Locate the cell with the specified text and output its (x, y) center coordinate. 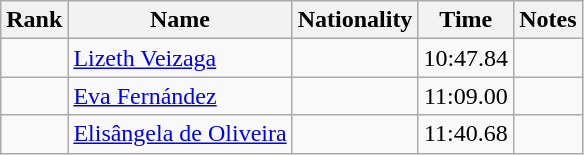
11:40.68 (466, 134)
Eva Fernández (180, 96)
Nationality (355, 20)
Rank (34, 20)
Name (180, 20)
Notes (548, 20)
10:47.84 (466, 58)
Elisângela de Oliveira (180, 134)
11:09.00 (466, 96)
Time (466, 20)
Lizeth Veizaga (180, 58)
